Identify which cell holds the provided text, then report its (X, Y) central coordinate. 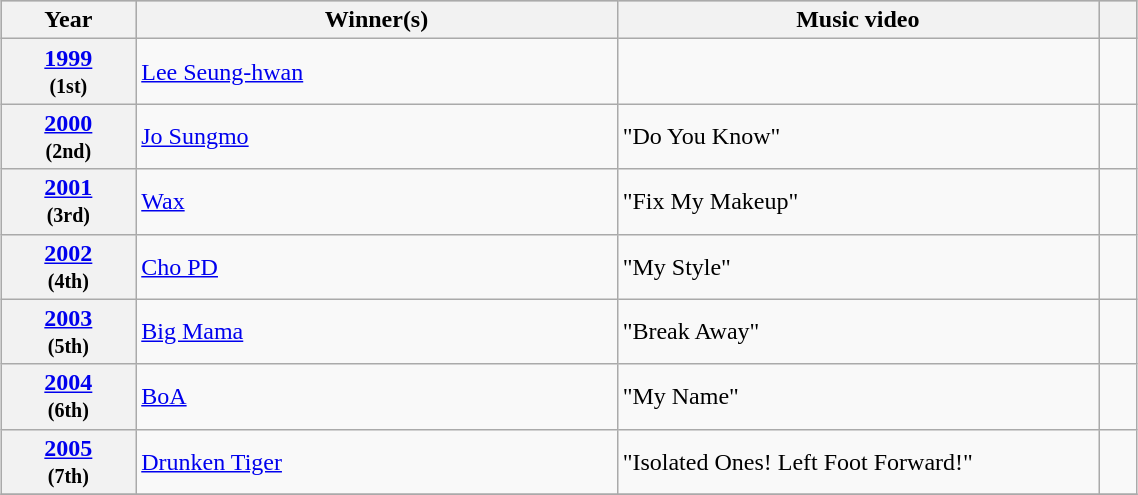
Drunken Tiger (376, 462)
Cho PD (376, 266)
Lee Seung-hwan (376, 72)
"Fix My Makeup" (858, 202)
Winner(s) (376, 20)
1999(1st) (68, 72)
"Do You Know" (858, 136)
"Isolated Ones! Left Foot Forward!" (858, 462)
Music video (858, 20)
2003(5th) (68, 332)
2001(3rd) (68, 202)
"Break Away" (858, 332)
2004(6th) (68, 396)
2005(7th) (68, 462)
"My Style" (858, 266)
BoA (376, 396)
Year (68, 20)
2002(4th) (68, 266)
Jo Sungmo (376, 136)
2000(2nd) (68, 136)
"My Name" (858, 396)
Wax (376, 202)
Big Mama (376, 332)
